Pinpoint the cell where the given text exists, returning its (x, y) midpoint coordinate. 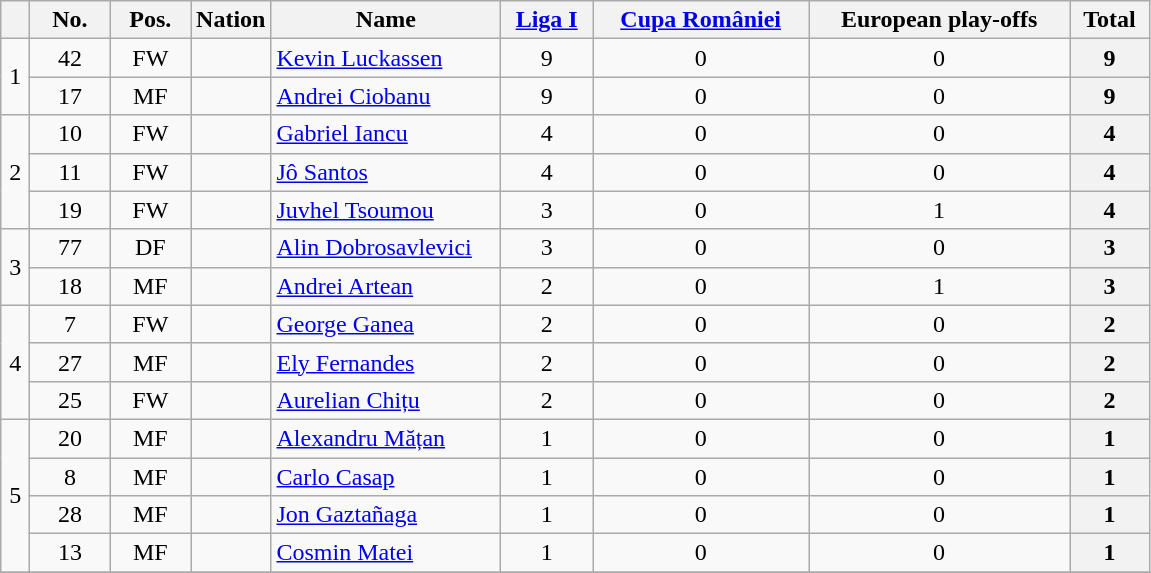
Alin Dobrosavlevici (386, 248)
Jon Gaztañaga (386, 515)
17 (70, 96)
Kevin Luckassen (386, 58)
20 (70, 438)
7 (70, 324)
28 (70, 515)
10 (70, 134)
Total (1110, 20)
Ely Fernandes (386, 362)
8 (70, 477)
Liga I (547, 20)
19 (70, 210)
Gabriel Iancu (386, 134)
Cupa României (701, 20)
25 (70, 400)
18 (70, 286)
Pos. (150, 20)
Carlo Casap (386, 477)
13 (70, 553)
Juvhel Tsoumou (386, 210)
European play-offs (940, 20)
DF (150, 248)
5 (16, 495)
George Ganea (386, 324)
Nation (231, 20)
Andrei Artean (386, 286)
11 (70, 172)
Aurelian Chițu (386, 400)
27 (70, 362)
Cosmin Matei (386, 553)
Alexandru Mățan (386, 438)
Name (386, 20)
No. (70, 20)
42 (70, 58)
Jô Santos (386, 172)
Andrei Ciobanu (386, 96)
77 (70, 248)
